Locate the cell with the specified text and output its [x, y] center coordinate. 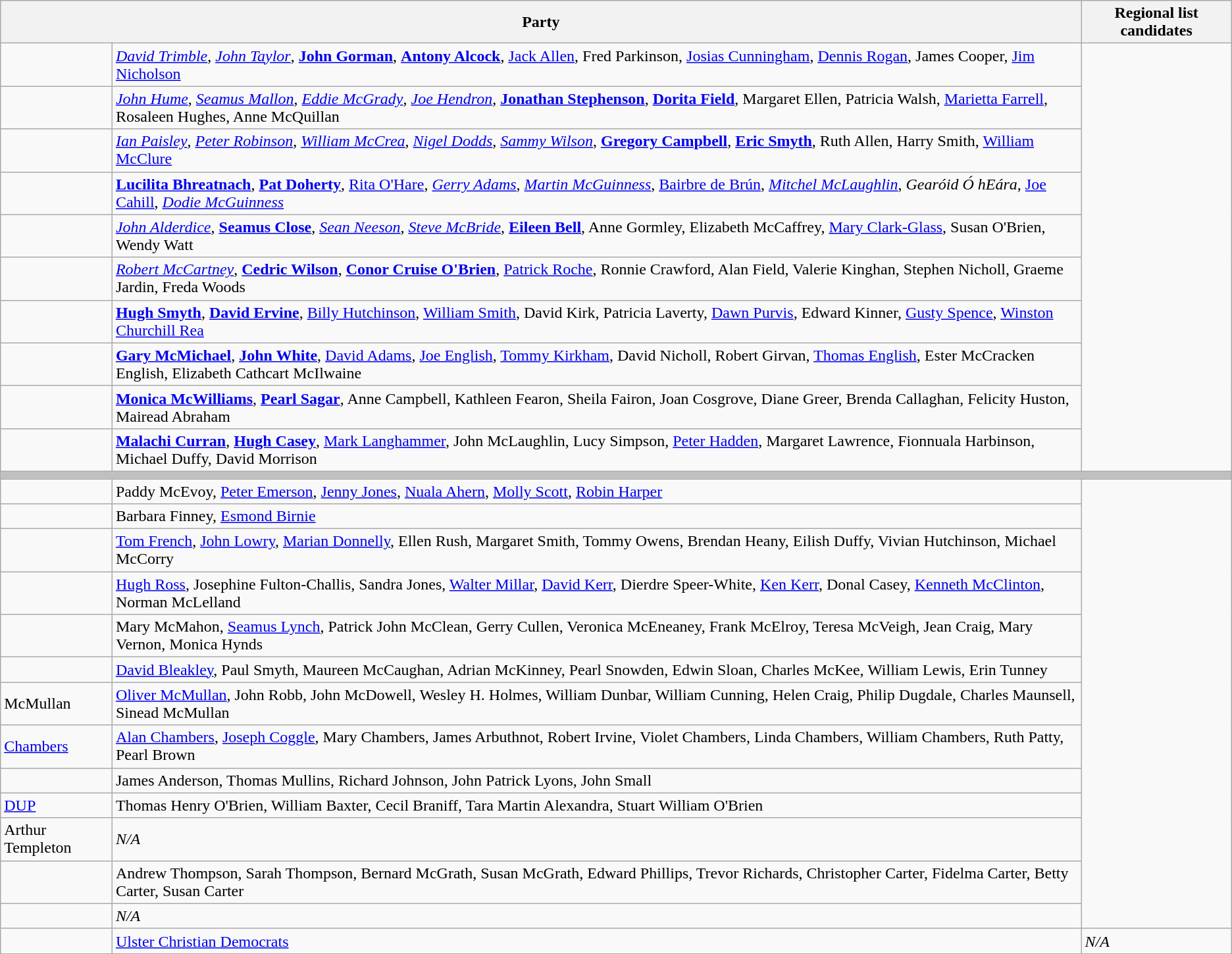
Ulster Christian Democrats [596, 941]
John Alderdice, Seamus Close, Sean Neeson, Steve McBride, Eileen Bell, Anne Gormley, Elizabeth McCaffrey, Mary Clark-Glass, Susan O'Brien, Wendy Watt [596, 236]
Regional list candidates [1156, 22]
McMullan [57, 704]
Tom French, John Lowry, Marian Donnelly, Ellen Rush, Margaret Smith, Tommy Owens, Brendan Heany, Eilish Duffy, Vivian Hutchinson, Michael McCorry [596, 550]
David Bleakley, Paul Smyth, Maureen McCaughan, Adrian McKinney, Pearl Snowden, Edwin Sloan, Charles McKee, William Lewis, Erin Tunney [596, 670]
Barbara Finney, Esmond Birnie [596, 516]
David Trimble, John Taylor, John Gorman, Antony Alcock, Jack Allen, Fred Parkinson, Josias Cunningham, Dennis Rogan, James Cooper, Jim Nicholson [596, 64]
Thomas Henry O'Brien, William Baxter, Cecil Braniff, Tara Martin Alexandra, Stuart William O'Brien [596, 805]
DUP [57, 805]
James Anderson, Thomas Mullins, Richard Johnson, John Patrick Lyons, John Small [596, 780]
Party [541, 22]
Ian Paisley, Peter Robinson, William McCrea, Nigel Dodds, Sammy Wilson, Gregory Campbell, Eric Smyth, Ruth Allen, Harry Smith, William McClure [596, 150]
Chambers [57, 746]
Arthur Templeton [57, 840]
Paddy McEvoy, Peter Emerson, Jenny Jones, Nuala Ahern, Molly Scott, Robin Harper [596, 491]
